Determine the (x, y) coordinate at the center of the cell enclosing the given text.  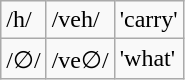
/h/ (24, 20)
/∅/ (24, 59)
'what' (148, 59)
/ve∅/ (80, 59)
'carry' (148, 20)
/veh/ (80, 20)
